Identify which cell holds the provided text, then report its [X, Y] central coordinate. 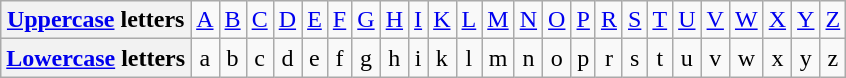
x [777, 58]
v [715, 58]
w [746, 58]
g [366, 58]
a [205, 58]
c [260, 58]
H [394, 20]
u [687, 58]
I [418, 20]
h [394, 58]
K [442, 20]
U [687, 20]
S [634, 20]
P [583, 20]
E [315, 20]
o [557, 58]
m [498, 58]
R [608, 20]
z [833, 58]
W [746, 20]
t [660, 58]
Lowercase letters [96, 58]
k [442, 58]
X [777, 20]
C [260, 20]
Uppercase letters [96, 20]
T [660, 20]
F [339, 20]
V [715, 20]
D [287, 20]
i [418, 58]
s [634, 58]
n [528, 58]
Z [833, 20]
r [608, 58]
Y [806, 20]
p [583, 58]
d [287, 58]
N [528, 20]
l [469, 58]
f [339, 58]
y [806, 58]
O [557, 20]
B [232, 20]
b [232, 58]
G [366, 20]
L [469, 20]
M [498, 20]
e [315, 58]
A [205, 20]
